Pinpoint the cell where the given text exists, returning its (x, y) midpoint coordinate. 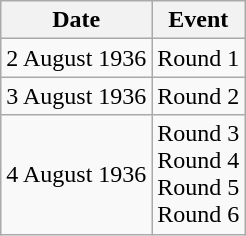
3 August 1936 (76, 96)
Round 3Round 4Round 5Round 6 (198, 174)
4 August 1936 (76, 174)
Date (76, 20)
Round 2 (198, 96)
2 August 1936 (76, 58)
Event (198, 20)
Round 1 (198, 58)
